Identify which cell holds the provided text, then report its [X, Y] central coordinate. 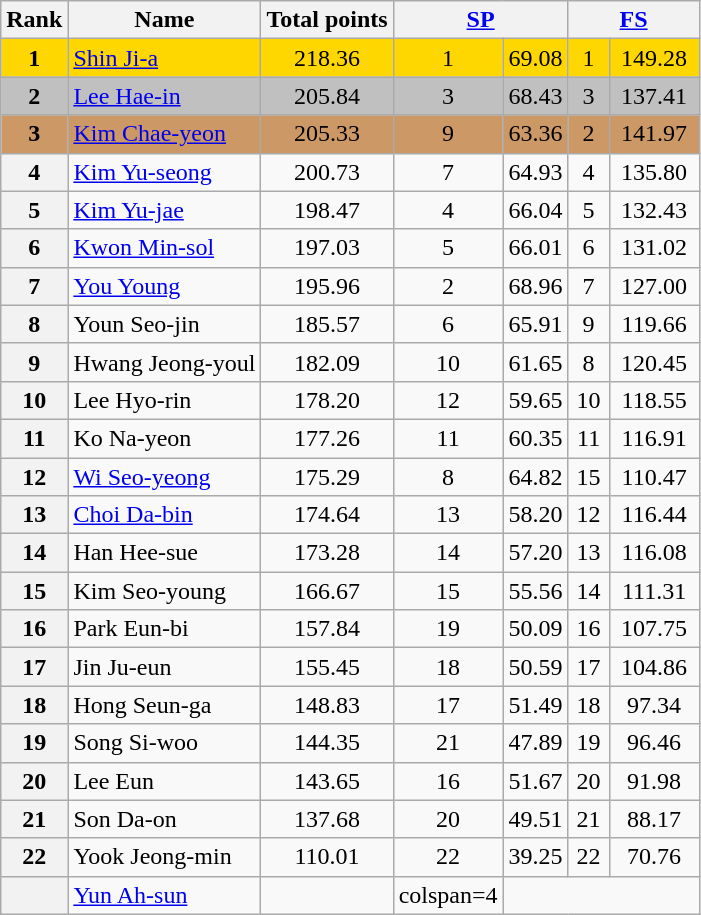
127.00 [654, 286]
51.67 [536, 781]
68.43 [536, 96]
You Young [164, 286]
178.20 [327, 400]
218.36 [327, 58]
Hong Seun-ga [164, 705]
64.82 [536, 477]
Kim Yu-seong [164, 172]
137.41 [654, 96]
Han Hee-sue [164, 553]
197.03 [327, 248]
51.49 [536, 705]
200.73 [327, 172]
131.02 [654, 248]
64.93 [536, 172]
116.44 [654, 515]
60.35 [536, 438]
Youn Seo-jin [164, 324]
Shin Ji-a [164, 58]
Choi Da-bin [164, 515]
173.28 [327, 553]
Yun Ah-sun [164, 895]
135.80 [654, 172]
177.26 [327, 438]
Kim Chae-yeon [164, 134]
91.98 [654, 781]
58.20 [536, 515]
68.96 [536, 286]
116.08 [654, 553]
65.91 [536, 324]
195.96 [327, 286]
Total points [327, 20]
Son Da-on [164, 819]
Rank [34, 20]
66.01 [536, 248]
SP [480, 20]
119.66 [654, 324]
155.45 [327, 667]
205.33 [327, 134]
118.55 [654, 400]
Park Eun-bi [164, 629]
137.68 [327, 819]
185.57 [327, 324]
61.65 [536, 362]
107.75 [654, 629]
Wi Seo-yeong [164, 477]
66.04 [536, 210]
Song Si-woo [164, 743]
39.25 [536, 857]
157.84 [327, 629]
198.47 [327, 210]
120.45 [654, 362]
175.29 [327, 477]
49.51 [536, 819]
70.76 [654, 857]
96.46 [654, 743]
88.17 [654, 819]
116.91 [654, 438]
Lee Hae-in [164, 96]
63.36 [536, 134]
Name [164, 20]
Yook Jeong-min [164, 857]
132.43 [654, 210]
144.35 [327, 743]
Ko Na-yeon [164, 438]
148.83 [327, 705]
97.34 [654, 705]
143.65 [327, 781]
50.59 [536, 667]
Lee Hyo-rin [164, 400]
166.67 [327, 591]
182.09 [327, 362]
205.84 [327, 96]
Kim Yu-jae [164, 210]
174.64 [327, 515]
47.89 [536, 743]
69.08 [536, 58]
149.28 [654, 58]
141.97 [654, 134]
Kwon Min-sol [164, 248]
Hwang Jeong-youl [164, 362]
colspan=4 [448, 895]
110.47 [654, 477]
57.20 [536, 553]
50.09 [536, 629]
Jin Ju-eun [164, 667]
55.56 [536, 591]
59.65 [536, 400]
104.86 [654, 667]
FS [634, 20]
110.01 [327, 857]
111.31 [654, 591]
Kim Seo-young [164, 591]
Lee Eun [164, 781]
